Provide the (x, y) coordinate of the cell's center where the given text is located.  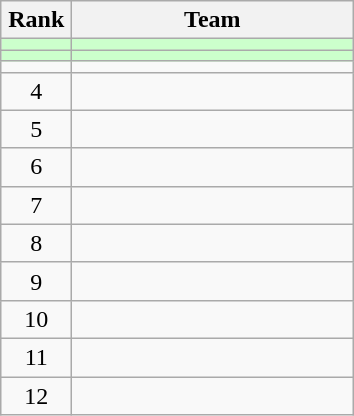
9 (36, 281)
Team (212, 20)
10 (36, 319)
6 (36, 167)
Rank (36, 20)
7 (36, 205)
11 (36, 357)
8 (36, 243)
5 (36, 129)
4 (36, 91)
12 (36, 395)
